For the text-containing cell, return its midpoint in [X, Y] coordinate format. 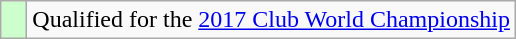
Qualified for the 2017 Club World Championship [272, 20]
